Capture the cell that displays the provided text and extract its (X, Y) central coordinate. 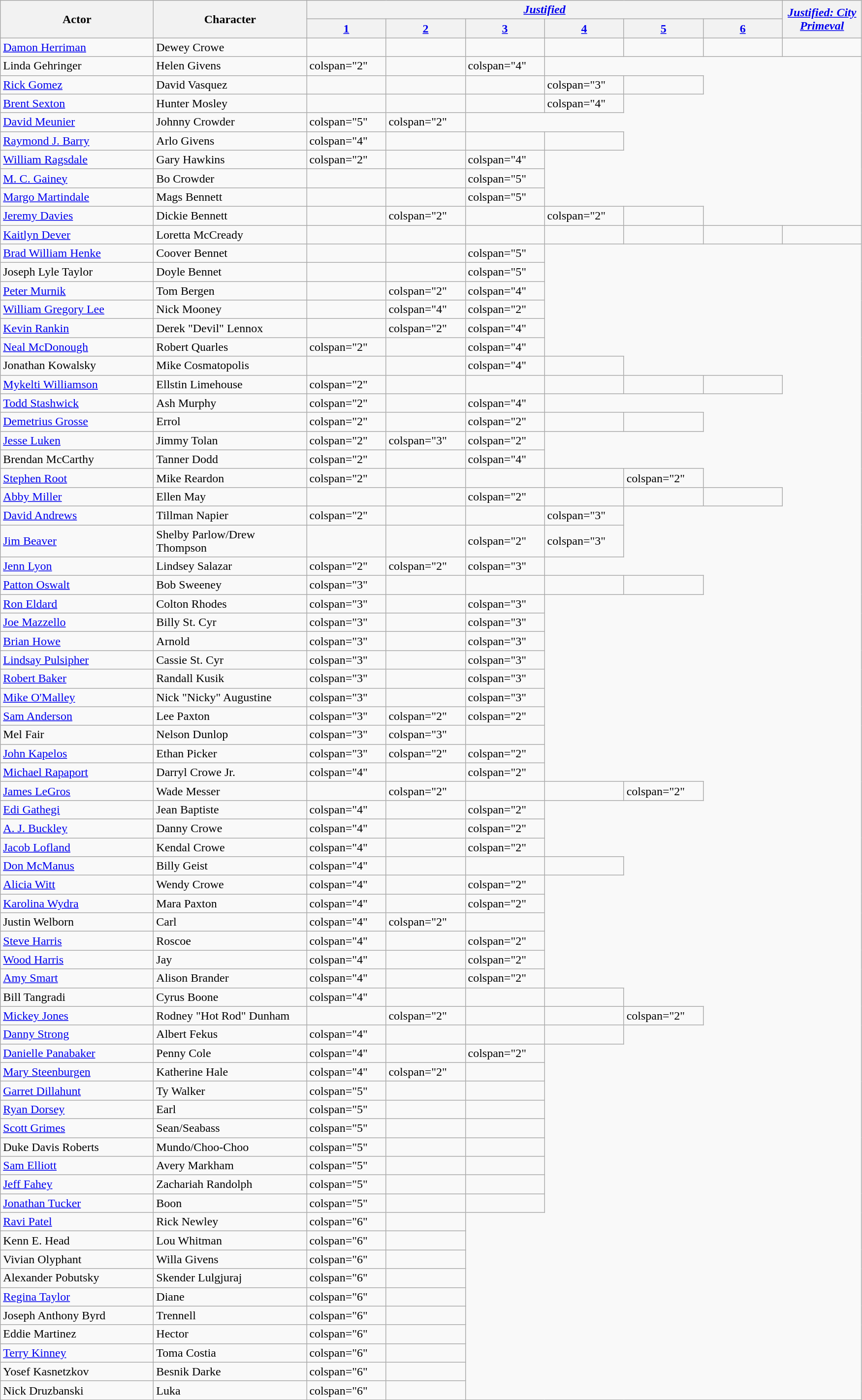
Luka (230, 1390)
Jeremy Davies (77, 216)
Danny Crowe (230, 828)
William Ragsdale (77, 159)
Lou Whitman (230, 1241)
Kevin Rankin (77, 328)
Stephen Root (77, 478)
Arlo Givens (230, 141)
Rick Gomez (77, 85)
A. J. Buckley (77, 828)
5 (664, 29)
Character (230, 19)
Garret Dillahunt (77, 1090)
Tom Bergen (230, 291)
Nick Druzbanski (77, 1390)
Bill Tangradi (77, 997)
Brent Sexton (77, 103)
Gary Hawkins (230, 159)
Katherine Hale (230, 1072)
Jonathan Kowalsky (77, 366)
Brad William Henke (77, 253)
Lindsay Pulsipher (77, 660)
Steve Harris (77, 941)
Ethan Picker (230, 753)
Skender Lulgjuraj (230, 1278)
David Andrews (77, 515)
Penny Cole (230, 1053)
Jimmy Tolan (230, 440)
Ryan Dorsey (77, 1109)
Roscoe (230, 941)
Demetrius Grosse (77, 422)
Mel Fair (77, 735)
Derek "Devil" Lennox (230, 328)
Alexander Pobutsky (77, 1278)
Justified (544, 10)
Sean/Seabass (230, 1128)
2 (425, 29)
Randall Kusik (230, 679)
Actor (77, 19)
Hunter Mosley (230, 103)
David Vasquez (230, 85)
Billy St. Cyr (230, 622)
M. C. Gainey (77, 178)
Joseph Anthony Byrd (77, 1315)
Hector (230, 1334)
Todd Stashwick (77, 403)
Joseph Lyle Taylor (77, 272)
Errol (230, 422)
Wendy Crowe (230, 885)
Danny Strong (77, 1034)
William Gregory Lee (77, 310)
Ron Eldard (77, 604)
Colton Rhodes (230, 604)
Regina Taylor (77, 1297)
Ash Murphy (230, 403)
Cyrus Boone (230, 997)
Duke Davis Roberts (77, 1147)
Jesse Luken (77, 440)
Karolina Wydra (77, 903)
Terry Kinney (77, 1353)
Coover Bennet (230, 253)
Jay (230, 960)
Diane (230, 1297)
Eddie Martinez (77, 1334)
Kaitlyn Dever (77, 235)
6 (742, 29)
Mike O'Malley (77, 697)
Sam Anderson (77, 716)
Jenn Lyon (77, 566)
Dewey Crowe (230, 47)
Justin Welborn (77, 922)
Mara Paxton (230, 903)
Lee Paxton (230, 716)
Tillman Napier (230, 515)
Michael Rapaport (77, 772)
Alicia Witt (77, 885)
Peter Murnik (77, 291)
Yosef Kasnetzkov (77, 1371)
Mags Bennett (230, 197)
Johnny Crowder (230, 122)
Ellstin Limehouse (230, 384)
Lindsey Salazar (230, 566)
Ty Walker (230, 1090)
Zachariah Randolph (230, 1184)
Tanner Dodd (230, 459)
Brian Howe (77, 641)
Sam Elliott (77, 1166)
Toma Costia (230, 1353)
Besnik Darke (230, 1371)
Edi Gathegi (77, 809)
Bo Crowder (230, 178)
Mundo/Choo-Choo (230, 1147)
Vivian Olyphant (77, 1259)
Robert Baker (77, 679)
Arnold (230, 641)
Joe Mazzello (77, 622)
Raymond J. Barry (77, 141)
Rick Newley (230, 1222)
Jacob Lofland (77, 847)
1 (347, 29)
Darryl Crowe Jr. (230, 772)
Earl (230, 1109)
Willa Givens (230, 1259)
Robert Quarles (230, 347)
Shelby Parlow/Drew Thompson (230, 540)
David Meunier (77, 122)
Ellen May (230, 497)
Carl (230, 922)
Kendal Crowe (230, 847)
Avery Markham (230, 1166)
Cassie St. Cyr (230, 660)
Nick "Nicky" Augustine (230, 697)
Dickie Bennett (230, 216)
Wood Harris (77, 960)
Boon (230, 1203)
Doyle Bennet (230, 272)
Bob Sweeney (230, 585)
Nelson Dunlop (230, 735)
Loretta McCready (230, 235)
Amy Smart (77, 978)
Albert Fekus (230, 1034)
Rodney "Hot Rod" Dunham (230, 1016)
Jeff Fahey (77, 1184)
Jim Beaver (77, 540)
Don McManus (77, 866)
John Kapelos (77, 753)
3 (505, 29)
Trennell (230, 1315)
Brendan McCarthy (77, 459)
Abby Miller (77, 497)
Helen Givens (230, 66)
Billy Geist (230, 866)
Mike Reardon (230, 478)
Kenn E. Head (77, 1241)
Linda Gehringer (77, 66)
Neal McDonough (77, 347)
Alison Brander (230, 978)
Patton Oswalt (77, 585)
Mickey Jones (77, 1016)
Damon Herriman (77, 47)
Wade Messer (230, 791)
Justified: City Primeval (822, 19)
Margo Martindale (77, 197)
4 (584, 29)
Ravi Patel (77, 1222)
Danielle Panabaker (77, 1053)
James LeGros (77, 791)
Jonathan Tucker (77, 1203)
Mykelti Williamson (77, 384)
Scott Grimes (77, 1128)
Nick Mooney (230, 310)
Mary Steenburgen (77, 1072)
Mike Cosmatopolis (230, 366)
Jean Baptiste (230, 809)
